Return (x, y) of the center of cell containing provided text 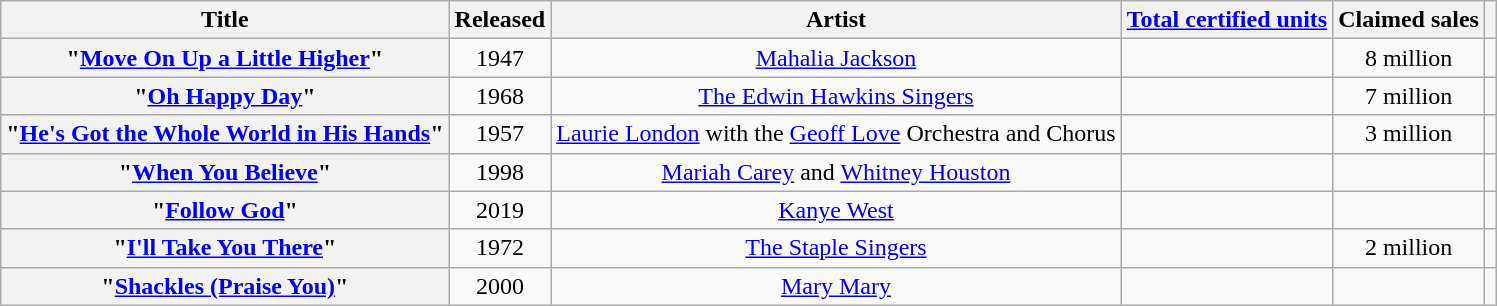
The Edwin Hawkins Singers (836, 96)
Mahalia Jackson (836, 58)
"I'll Take You There" (225, 248)
Title (225, 20)
Kanye West (836, 210)
Artist (836, 20)
8 million (1409, 58)
"Oh Happy Day" (225, 96)
2000 (500, 286)
Released (500, 20)
1957 (500, 134)
"Shackles (Praise You)" (225, 286)
3 million (1409, 134)
2 million (1409, 248)
1998 (500, 172)
Claimed sales (1409, 20)
1972 (500, 248)
1947 (500, 58)
Mary Mary (836, 286)
"When You Believe" (225, 172)
7 million (1409, 96)
Laurie London with the Geoff Love Orchestra and Chorus (836, 134)
2019 (500, 210)
The Staple Singers (836, 248)
"He's Got the Whole World in His Hands" (225, 134)
"Follow God" (225, 210)
Mariah Carey and Whitney Houston (836, 172)
Total certified units (1227, 20)
"Move On Up a Little Higher" (225, 58)
1968 (500, 96)
